Pinpoint the cell where the given text exists, returning its [X, Y] midpoint coordinate. 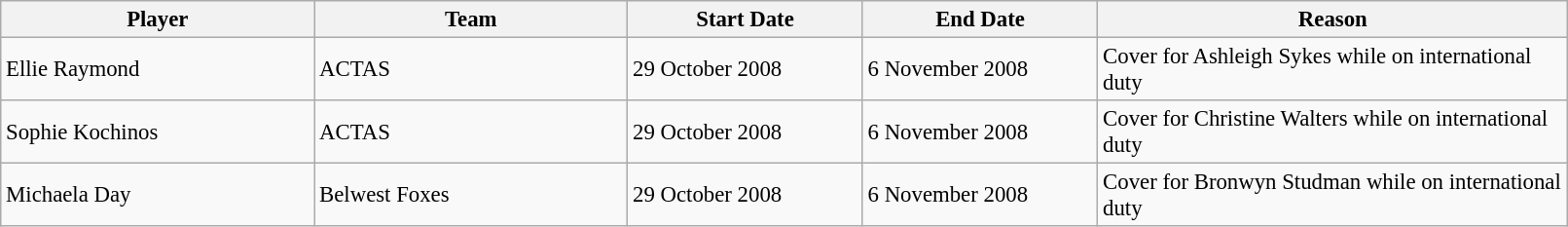
Reason [1333, 19]
Cover for Christine Walters while on international duty [1333, 132]
Cover for Ashleigh Sykes while on international duty [1333, 70]
Cover for Bronwyn Studman while on international duty [1333, 195]
Player [158, 19]
Belwest Foxes [471, 195]
Sophie Kochinos [158, 132]
Ellie Raymond [158, 70]
Start Date [746, 19]
Team [471, 19]
End Date [980, 19]
Michaela Day [158, 195]
